Find where the given text appears and provide that cell's center as (x, y) coordinate. 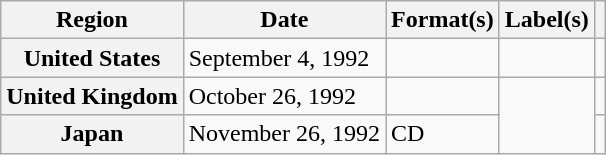
October 26, 1992 (284, 96)
November 26, 1992 (284, 134)
September 4, 1992 (284, 58)
CD (443, 134)
Japan (92, 134)
Format(s) (443, 20)
Label(s) (546, 20)
Date (284, 20)
United Kingdom (92, 96)
United States (92, 58)
Region (92, 20)
